Find where the given text appears and provide that cell's center as (x, y) coordinate. 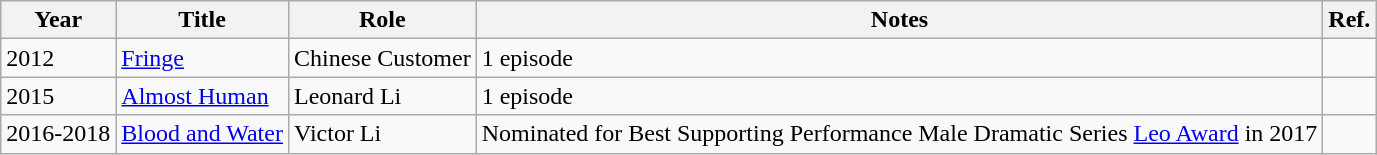
Role (382, 20)
Leonard Li (382, 96)
Victor Li (382, 134)
2016-2018 (58, 134)
2012 (58, 58)
Nominated for Best Supporting Performance Male Dramatic Series Leo Award in 2017 (900, 134)
Ref. (1350, 20)
Almost Human (202, 96)
Fringe (202, 58)
Blood and Water (202, 134)
Notes (900, 20)
Title (202, 20)
2015 (58, 96)
Year (58, 20)
Chinese Customer (382, 58)
